Return the (X, Y) coordinate for the center point of the cell that contains the specified text.  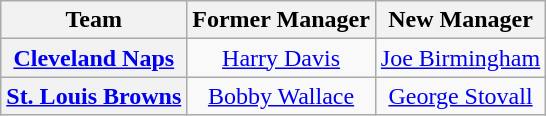
Bobby Wallace (282, 96)
New Manager (460, 20)
Former Manager (282, 20)
Harry Davis (282, 58)
Joe Birmingham (460, 58)
Team (94, 20)
St. Louis Browns (94, 96)
George Stovall (460, 96)
Cleveland Naps (94, 58)
